From the cell containing the given text, extract its center point as [x, y] coordinate. 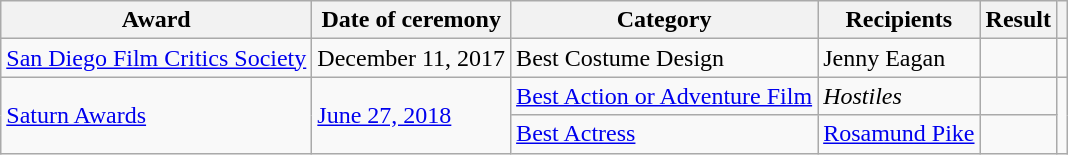
December 11, 2017 [412, 58]
San Diego Film Critics Society [156, 58]
Category [664, 20]
Saturn Awards [156, 115]
Best Action or Adventure Film [664, 96]
Jenny Eagan [899, 58]
Best Costume Design [664, 58]
Best Actress [664, 134]
Date of ceremony [412, 20]
Award [156, 20]
Recipients [899, 20]
Result [1018, 20]
June 27, 2018 [412, 115]
Rosamund Pike [899, 134]
Hostiles [899, 96]
